Extract the [x, y] coordinate from the center of the cell holding the provided text.  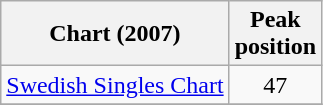
Peakposition [275, 34]
47 [275, 85]
Swedish Singles Chart [115, 85]
Chart (2007) [115, 34]
